Scan for the cell matching the given text and deliver its (x, y) coordinate at center. 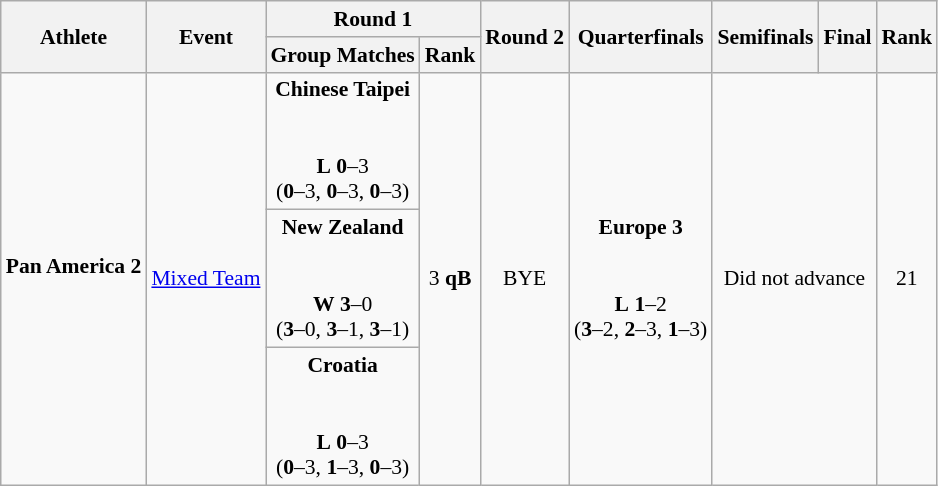
Semifinals (765, 36)
Chinese Taipei L 0–3 (0–3, 0–3, 0–3) (343, 141)
Round 2 (524, 36)
Round 1 (374, 19)
Group Matches (343, 55)
Croatia L 0–3 (0–3, 1–3, 0–3) (343, 417)
Did not advance (794, 278)
Quarterfinals (640, 36)
Mixed Team (206, 278)
Event (206, 36)
New Zealand W 3–0 (3–0, 3–1, 3–1) (343, 279)
Final (847, 36)
3 qB (450, 278)
BYE (524, 278)
Pan America 2 (74, 278)
21 (908, 278)
Europe 3 L 1–2 (3–2, 2–3, 1–3) (640, 278)
Athlete (74, 36)
